Determine the (x, y) coordinate at the center of the cell enclosing the given text.  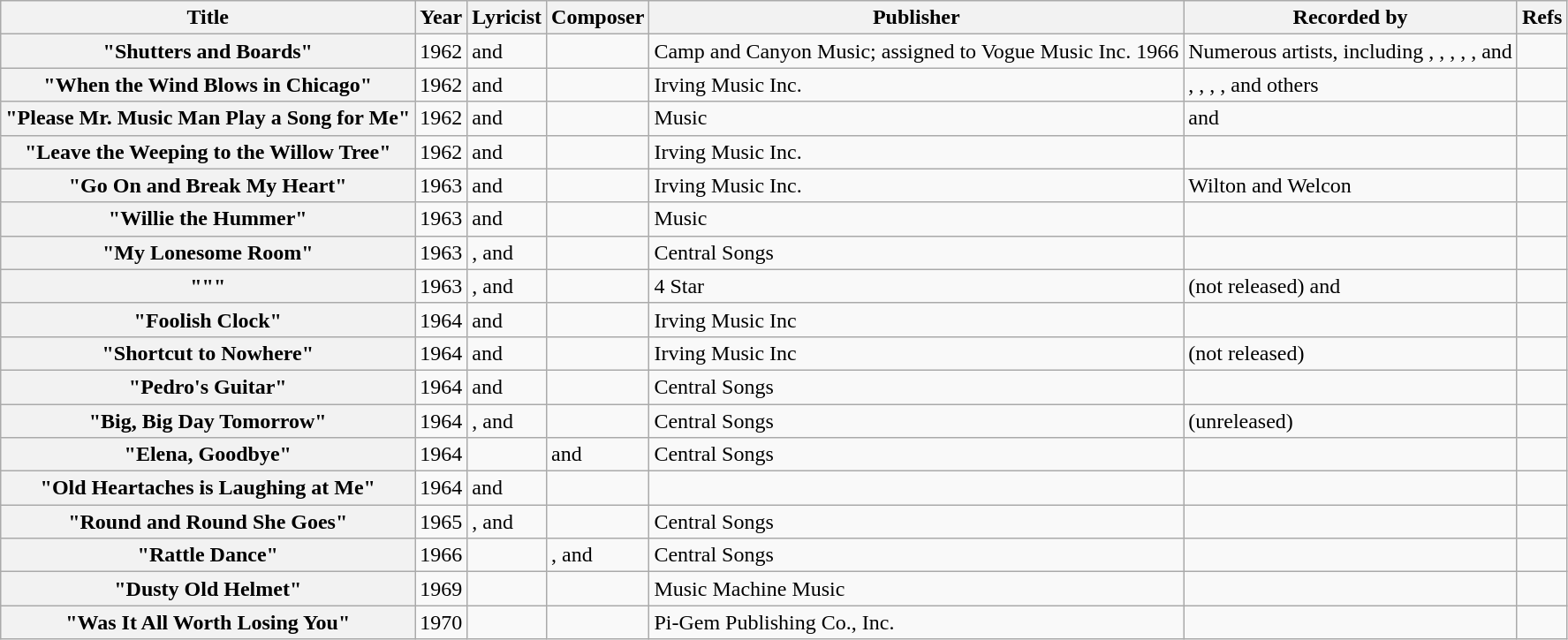
1969 (442, 589)
Year (442, 18)
Lyricist (507, 18)
(not released) (1351, 353)
"Was It All Worth Losing You" (208, 622)
Pi-Gem Publishing Co., Inc. (917, 622)
"Elena, Goodbye" (208, 455)
(unreleased) (1351, 421)
"Please Mr. Music Man Play a Song for Me" (208, 118)
"Willie the Hummer" (208, 219)
1965 (442, 522)
""" (208, 286)
"Big, Big Day Tomorrow" (208, 421)
"Leave the Weeping to the Willow Tree" (208, 152)
4 Star (917, 286)
"Old Heartaches is Laughing at Me" (208, 488)
Title (208, 18)
Recorded by (1351, 18)
, , , , and others (1351, 85)
Camp and Canyon Music; assigned to Vogue Music Inc. 1966 (917, 51)
Publisher (917, 18)
"My Lonesome Room" (208, 252)
"Shortcut to Nowhere" (208, 353)
"When the Wind Blows in Chicago" (208, 85)
"Rattle Dance" (208, 555)
Refs (1541, 18)
"Go On and Break My Heart" (208, 185)
Numerous artists, including , , , , , and (1351, 51)
"Round and Round She Goes" (208, 522)
"Dusty Old Helmet" (208, 589)
Wilton and Welcon (1351, 185)
Music Machine Music (917, 589)
1966 (442, 555)
Composer (598, 18)
"Foolish Clock" (208, 320)
"Pedro's Guitar" (208, 387)
(not released) and (1351, 286)
1970 (442, 622)
"Shutters and Boards" (208, 51)
